Return the [X, Y] coordinate for the center point of the cell that contains the specified text.  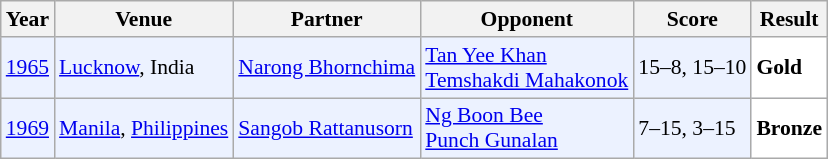
Result [789, 19]
Tan Yee Khan Temshakdi Mahakonok [526, 68]
Year [28, 19]
1969 [28, 128]
Ng Boon Bee Punch Gunalan [526, 128]
Manila, Philippines [144, 128]
Bronze [789, 128]
1965 [28, 68]
Score [692, 19]
Narong Bhornchima [326, 68]
7–15, 3–15 [692, 128]
Venue [144, 19]
Partner [326, 19]
Opponent [526, 19]
Lucknow, India [144, 68]
Sangob Rattanusorn [326, 128]
Gold [789, 68]
15–8, 15–10 [692, 68]
